Determine the (x, y) coordinate at the center of the cell enclosing the given text.  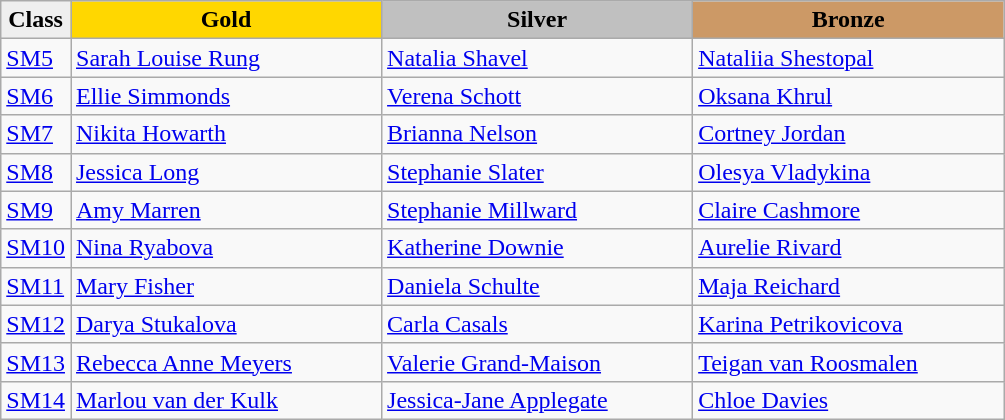
Olesya Vladykina (848, 172)
SM12 (36, 324)
Rebecca Anne Meyers (226, 362)
Nina Ryabova (226, 248)
SM6 (36, 96)
Chloe Davies (848, 400)
Karina Petrikovicova (848, 324)
Bronze (848, 20)
Mary Fisher (226, 286)
Class (36, 20)
Daniela Schulte (538, 286)
Gold (226, 20)
Verena Schott (538, 96)
SM14 (36, 400)
Carla Casals (538, 324)
SM10 (36, 248)
SM9 (36, 210)
SM5 (36, 58)
Silver (538, 20)
Katherine Downie (538, 248)
Valerie Grand-Maison (538, 362)
Ellie Simmonds (226, 96)
Cortney Jordan (848, 134)
Brianna Nelson (538, 134)
Aurelie Rivard (848, 248)
Oksana Khrul (848, 96)
Teigan van Roosmalen (848, 362)
Jessica Long (226, 172)
Sarah Louise Rung (226, 58)
Stephanie Millward (538, 210)
Amy Marren (226, 210)
Jessica-Jane Applegate (538, 400)
SM11 (36, 286)
Natalia Shavel (538, 58)
SM13 (36, 362)
Darya Stukalova (226, 324)
Marlou van der Kulk (226, 400)
SM8 (36, 172)
SM7 (36, 134)
Claire Cashmore (848, 210)
Stephanie Slater (538, 172)
Maja Reichard (848, 286)
Nataliia Shestopal (848, 58)
Nikita Howarth (226, 134)
